Pinpoint the cell where the given text exists, returning its [X, Y] midpoint coordinate. 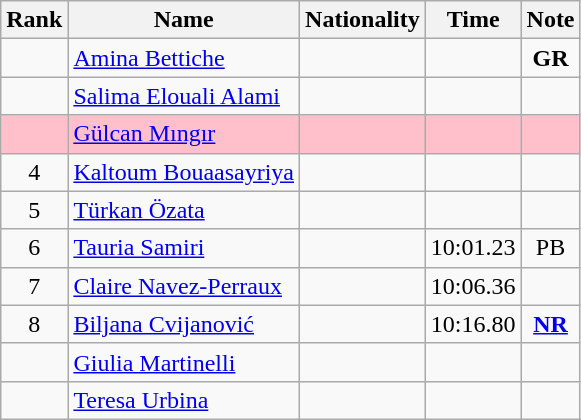
PB [550, 248]
Gülcan Mıngır [184, 134]
Time [473, 20]
Rank [34, 20]
10:16.80 [473, 324]
8 [34, 324]
Türkan Özata [184, 210]
Giulia Martinelli [184, 362]
Name [184, 20]
Note [550, 20]
Biljana Cvijanović [184, 324]
Claire Navez-Perraux [184, 286]
GR [550, 58]
10:06.36 [473, 286]
Kaltoum Bouaasayriya [184, 172]
10:01.23 [473, 248]
NR [550, 324]
7 [34, 286]
4 [34, 172]
Nationality [363, 20]
Salima Elouali Alami [184, 96]
Amina Bettiche [184, 58]
Tauria Samiri [184, 248]
6 [34, 248]
5 [34, 210]
Teresa Urbina [184, 400]
